Extract the (X, Y) coordinate from the center of the cell holding the provided text.  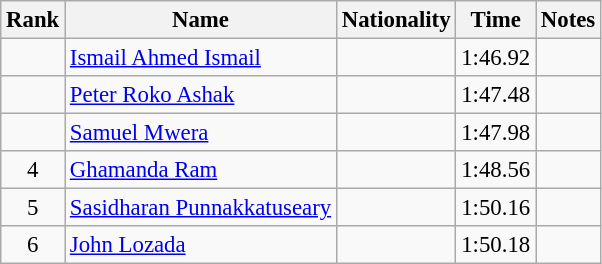
1:50.18 (496, 245)
1:47.48 (496, 95)
Time (496, 20)
Sasidharan Punnakkatuseary (201, 208)
Samuel Mwera (201, 133)
4 (33, 170)
Notes (568, 20)
Name (201, 20)
Peter Roko Ashak (201, 95)
Rank (33, 20)
Ismail Ahmed Ismail (201, 58)
1:48.56 (496, 170)
6 (33, 245)
1:50.16 (496, 208)
1:46.92 (496, 58)
Nationality (396, 20)
John Lozada (201, 245)
Ghamanda Ram (201, 170)
1:47.98 (496, 133)
5 (33, 208)
